Scan for the cell matching the given text and deliver its (x, y) coordinate at center. 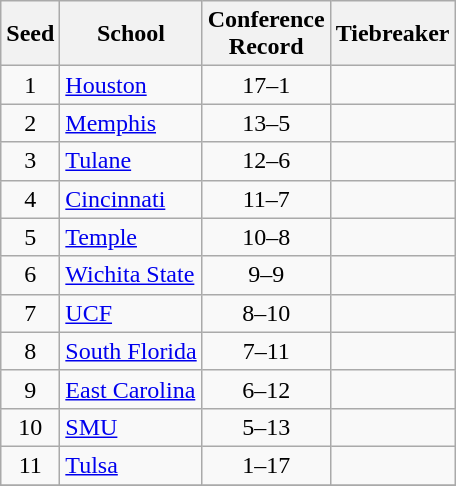
Wichita State (131, 275)
1 (30, 85)
Temple (131, 237)
7 (30, 313)
4 (30, 199)
10 (30, 427)
SMU (131, 427)
11 (30, 465)
South Florida (131, 351)
6 (30, 275)
2 (30, 123)
12–6 (266, 161)
11–7 (266, 199)
East Carolina (131, 389)
UCF (131, 313)
17–1 (266, 85)
1–17 (266, 465)
6–12 (266, 389)
Tulane (131, 161)
Memphis (131, 123)
9–9 (266, 275)
Tiebreaker (392, 34)
13–5 (266, 123)
8 (30, 351)
7–11 (266, 351)
School (131, 34)
Houston (131, 85)
Seed (30, 34)
3 (30, 161)
5 (30, 237)
9 (30, 389)
10–8 (266, 237)
Cincinnati (131, 199)
5–13 (266, 427)
8–10 (266, 313)
Tulsa (131, 465)
ConferenceRecord (266, 34)
